From the cell containing the given text, extract its center point as (X, Y) coordinate. 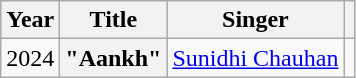
Sunidhi Chauhan (256, 58)
Title (114, 20)
2024 (30, 58)
Singer (256, 20)
Year (30, 20)
"Aankh" (114, 58)
